Locate the cell with the specified text and output its (X, Y) center coordinate. 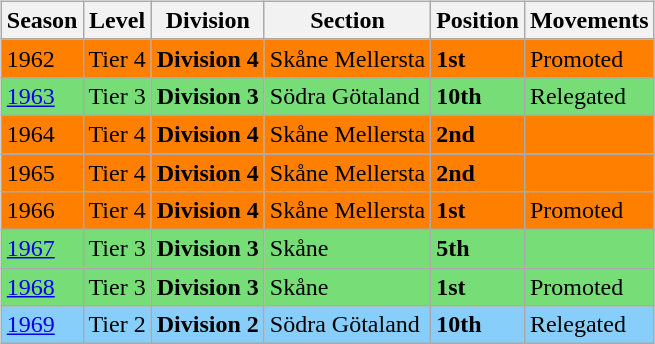
1967 (42, 249)
Division (208, 20)
Section (347, 20)
1969 (42, 325)
1968 (42, 287)
1966 (42, 211)
Level (117, 20)
5th (478, 249)
1965 (42, 173)
1962 (42, 58)
Season (42, 20)
1964 (42, 134)
Movements (589, 20)
Position (478, 20)
1963 (42, 96)
Tier 2 (117, 325)
Division 2 (208, 325)
